Determine the [x, y] coordinate at the center of the cell enclosing the given text.  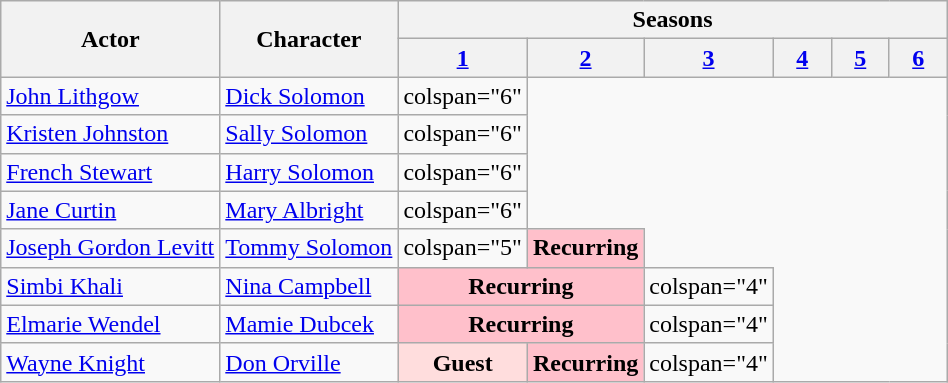
colspan="5" [463, 248]
Sally Solomon [309, 134]
French Stewart [110, 172]
Nina Campbell [309, 286]
6 [918, 58]
Joseph Gordon Levitt [110, 248]
Kristen Johnston [110, 134]
Dick Solomon [309, 96]
Simbi Khali [110, 286]
Don Orville [309, 362]
2 [585, 58]
Mamie Dubcek [309, 324]
Jane Curtin [110, 210]
Character [309, 39]
John Lithgow [110, 96]
Wayne Knight [110, 362]
Seasons [672, 20]
Actor [110, 39]
4 [802, 58]
5 [860, 58]
1 [463, 58]
Mary Albright [309, 210]
Elmarie Wendel [110, 324]
Harry Solomon [309, 172]
Guest [463, 362]
Tommy Solomon [309, 248]
3 [709, 58]
